Determine the [X, Y] coordinate at the center of the cell enclosing the given text.  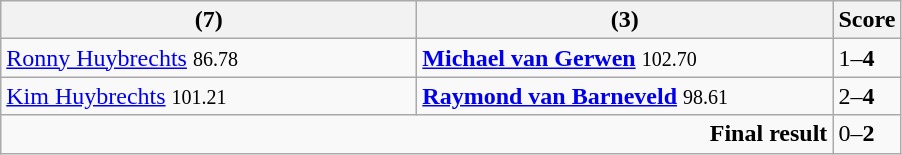
Kim Huybrechts 101.21 [209, 96]
2–4 [867, 96]
Ronny Huybrechts 86.78 [209, 58]
Raymond van Barneveld 98.61 [625, 96]
(3) [625, 20]
Score [867, 20]
1–4 [867, 58]
(7) [209, 20]
Final result [417, 134]
Michael van Gerwen 102.70 [625, 58]
0–2 [867, 134]
